Output the (x, y) coordinate of the center of the cell containing the given text.  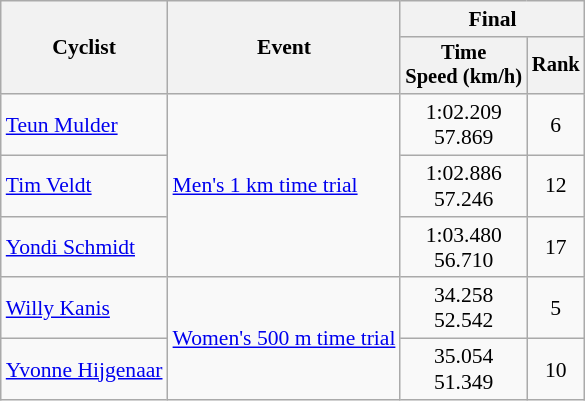
Event (284, 48)
1:02.88657.246 (464, 186)
34.25852.542 (464, 308)
1:02.20957.869 (464, 124)
10 (556, 370)
Cyclist (84, 48)
Teun Mulder (84, 124)
Rank (556, 66)
TimeSpeed (km/h) (464, 66)
12 (556, 186)
Men's 1 km time trial (284, 186)
Tim Veldt (84, 186)
Yondi Schmidt (84, 248)
Yvonne Hijgenaar (84, 370)
1:03.48056.710 (464, 248)
Final (492, 19)
17 (556, 248)
6 (556, 124)
Women's 500 m time trial (284, 339)
35.05451.349 (464, 370)
5 (556, 308)
Willy Kanis (84, 308)
